Output the (X, Y) coordinate of the center of the cell containing the given text.  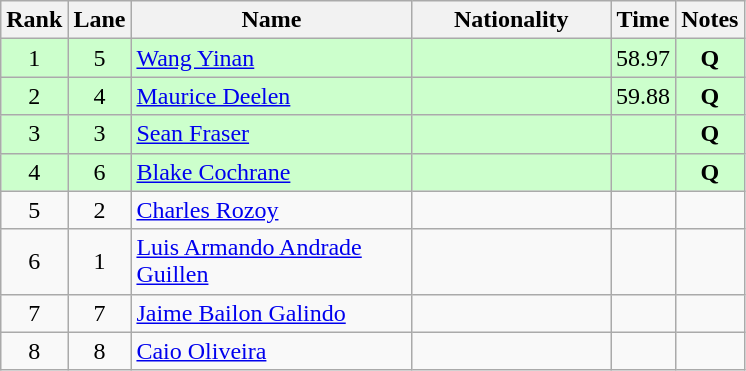
Notes (710, 20)
58.97 (644, 58)
Lane (100, 20)
Jaime Bailon Galindo (272, 313)
Rank (34, 20)
Sean Fraser (272, 134)
Maurice Deelen (272, 96)
Wang Yinan (272, 58)
59.88 (644, 96)
Time (644, 20)
Name (272, 20)
Blake Cochrane (272, 172)
Luis Armando Andrade Guillen (272, 262)
Caio Oliveira (272, 351)
Charles Rozoy (272, 210)
Nationality (512, 20)
